Detect which cell encompasses the target text, then output its (X, Y) center coordinate. 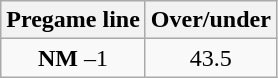
NM –1 (74, 58)
43.5 (210, 58)
Over/under (210, 20)
Pregame line (74, 20)
